Detect which cell encompasses the target text, then output its [x, y] center coordinate. 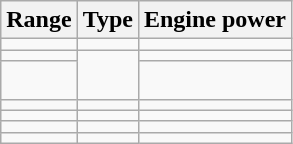
Range [39, 20]
Engine power [214, 20]
Type [108, 20]
